For the text-containing cell, return its midpoint in (x, y) coordinate format. 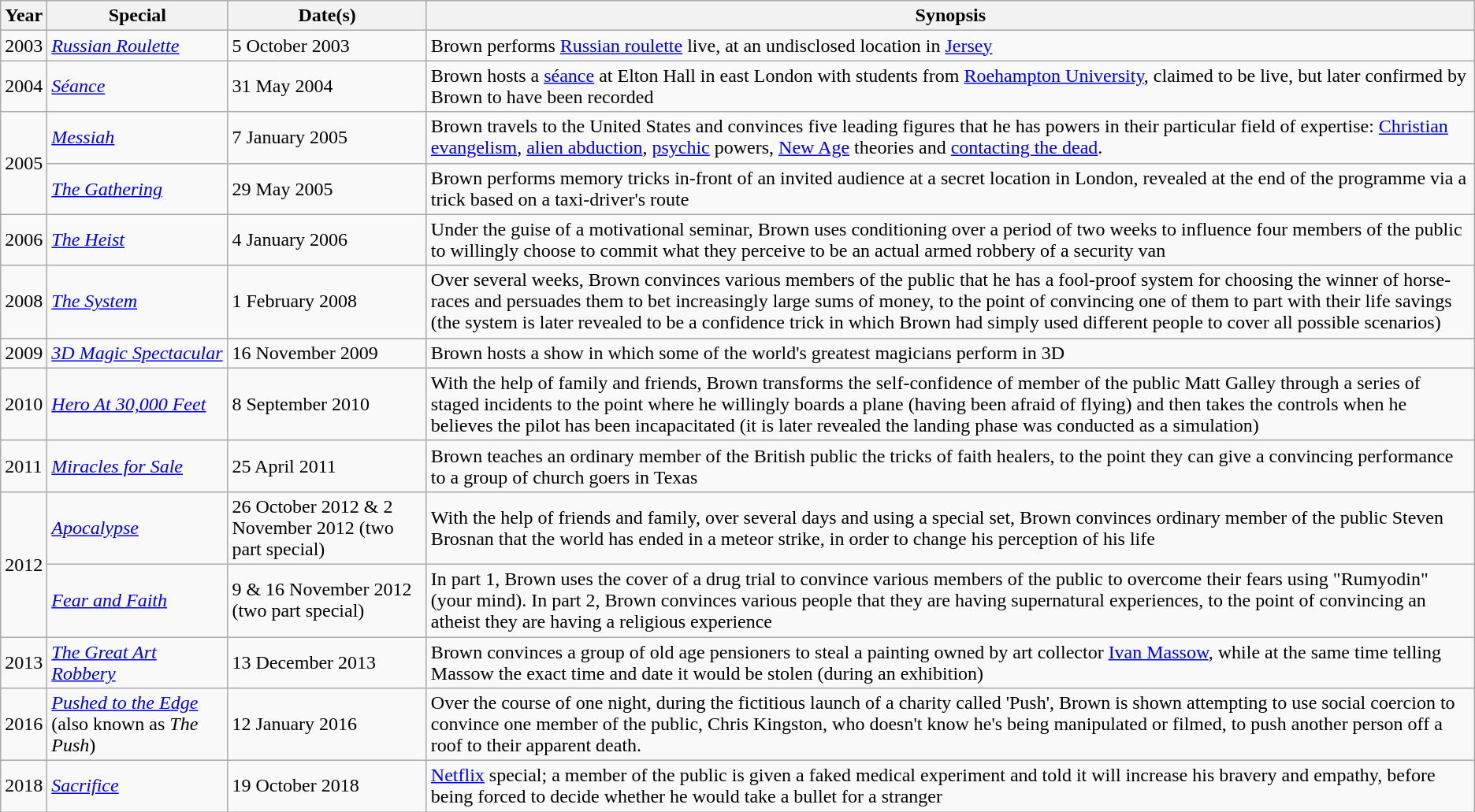
3D Magic Spectacular (137, 353)
13 December 2013 (327, 662)
2013 (24, 662)
8 September 2010 (327, 404)
2012 (24, 564)
Year (24, 16)
Apocalypse (137, 528)
4 January 2006 (327, 239)
2004 (24, 87)
The Heist (137, 239)
Fear and Faith (137, 600)
Date(s) (327, 16)
Pushed to the Edge (also known as The Push) (137, 725)
2008 (24, 302)
Sacrifice (137, 786)
2018 (24, 786)
2006 (24, 239)
19 October 2018 (327, 786)
29 May 2005 (327, 189)
16 November 2009 (327, 353)
The System (137, 302)
The Great Art Robbery (137, 662)
Brown hosts a show in which some of the world's greatest magicians perform in 3D (950, 353)
The Gathering (137, 189)
12 January 2016 (327, 725)
Synopsis (950, 16)
2005 (24, 163)
Miracles for Sale (137, 466)
2009 (24, 353)
Messiah (137, 137)
9 & 16 November 2012 (two part special) (327, 600)
Séance (137, 87)
1 February 2008 (327, 302)
31 May 2004 (327, 87)
2003 (24, 46)
Brown performs Russian roulette live, at an undisclosed location in Jersey (950, 46)
5 October 2003 (327, 46)
26 October 2012 & 2 November 2012 (two part special) (327, 528)
Russian Roulette (137, 46)
2011 (24, 466)
Hero At 30,000 Feet (137, 404)
Special (137, 16)
25 April 2011 (327, 466)
2016 (24, 725)
2010 (24, 404)
7 January 2005 (327, 137)
